Return the (x, y) coordinate for the center point of the cell that contains the specified text.  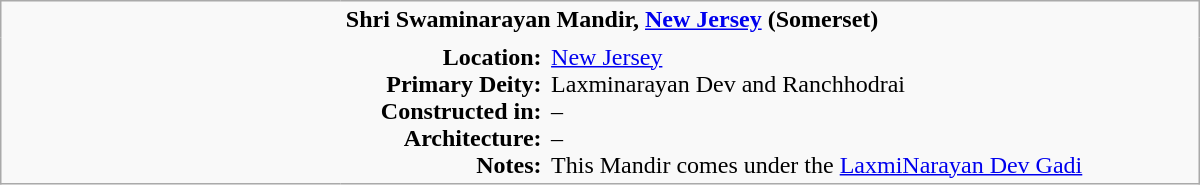
New Jersey Laxminarayan Dev and Ranchhodrai – – This Mandir comes under the LaxmiNarayan Dev Gadi (872, 110)
Shri Swaminarayan Mandir, New Jersey (Somerset) (770, 20)
Location:Primary Deity:Constructed in:Architecture:Notes: (444, 110)
